Extract the [X, Y] coordinate from the center of the cell holding the provided text.  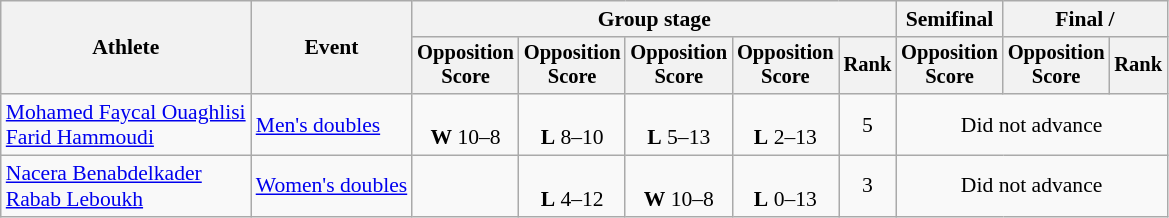
Mohamed Faycal OuaghlisiFarid Hammoudi [126, 124]
L 8–10 [572, 124]
L 4–12 [572, 186]
Semifinal [950, 19]
Men's doubles [332, 124]
L 2–13 [786, 124]
L 0–13 [786, 186]
Group stage [654, 19]
Event [332, 48]
3 [868, 186]
Nacera BenabdelkaderRabab Leboukh [126, 186]
5 [868, 124]
Women's doubles [332, 186]
Athlete [126, 48]
L 5–13 [678, 124]
Final / [1085, 19]
